Output the [x, y] coordinate of the center of the cell containing the given text.  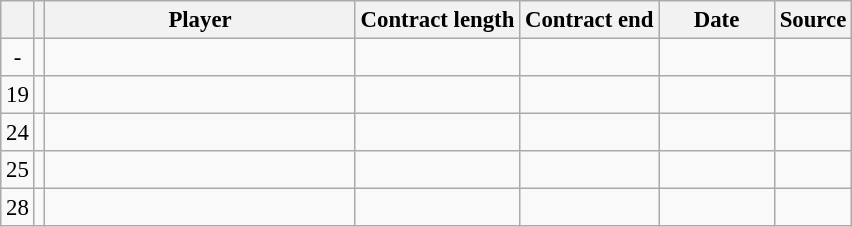
Date [717, 20]
- [18, 58]
24 [18, 133]
Contract end [590, 20]
25 [18, 170]
Player [200, 20]
Contract length [437, 20]
28 [18, 208]
Source [812, 20]
19 [18, 95]
